Determine the [X, Y] coordinate at the center of the cell enclosing the given text.  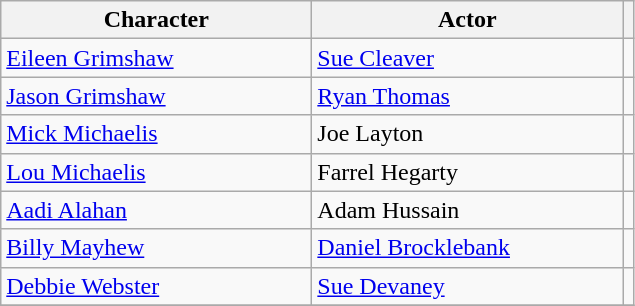
Farrel Hegarty [468, 172]
Debbie Webster [156, 286]
Lou Michaelis [156, 172]
Eileen Grimshaw [156, 58]
Adam Hussain [468, 210]
Sue Cleaver [468, 58]
Ryan Thomas [468, 96]
Mick Michaelis [156, 134]
Actor [468, 20]
Character [156, 20]
Aadi Alahan [156, 210]
Daniel Brocklebank [468, 248]
Jason Grimshaw [156, 96]
Sue Devaney [468, 286]
Joe Layton [468, 134]
Billy Mayhew [156, 248]
